Return the (X, Y) coordinate for the center point of the cell that contains the specified text.  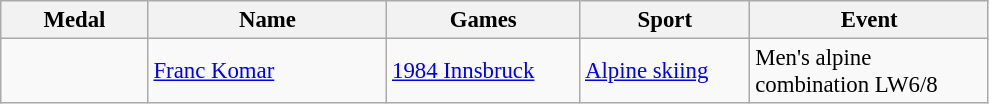
Men's alpine combination LW6/8 (870, 72)
Alpine skiing (665, 72)
1984 Innsbruck (484, 72)
Franc Komar (268, 72)
Event (870, 20)
Medal (74, 20)
Games (484, 20)
Sport (665, 20)
Name (268, 20)
